Scan for the cell matching the given text and deliver its (X, Y) coordinate at center. 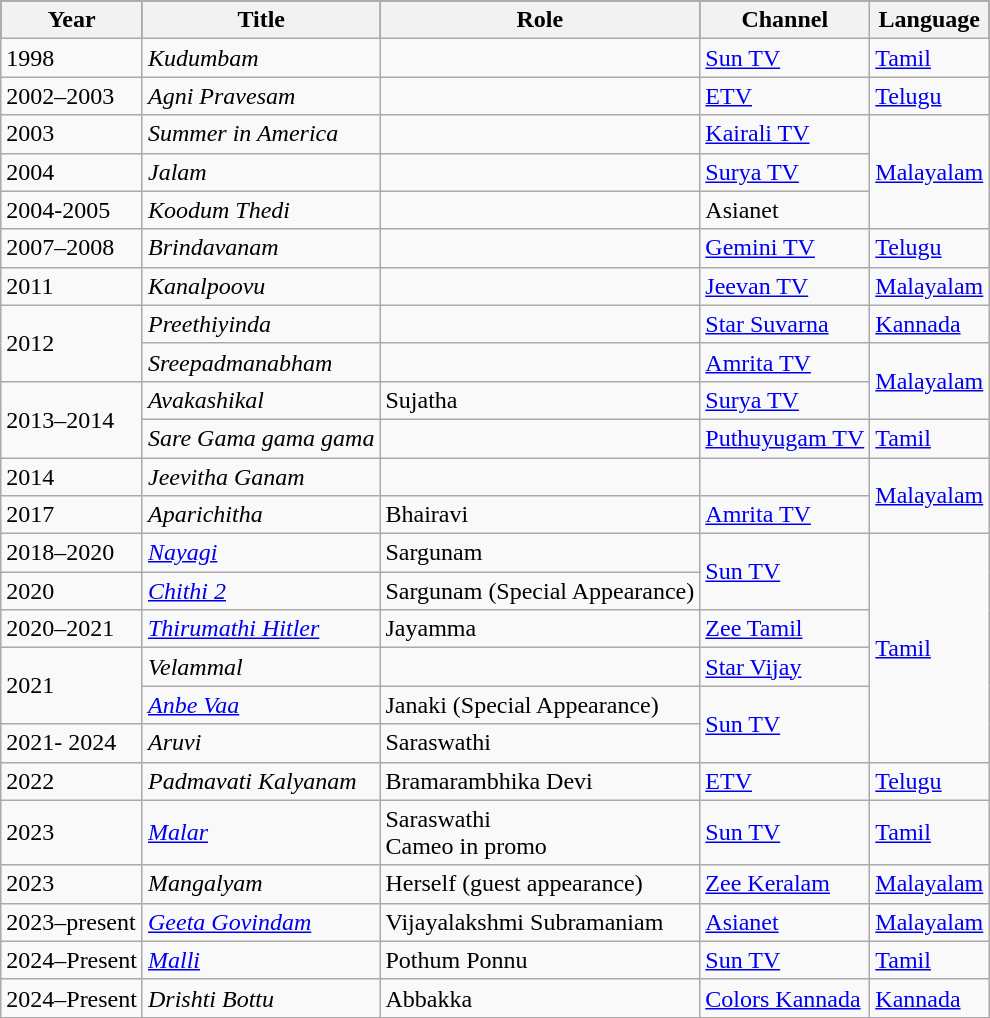
Summer in America (260, 134)
2011 (72, 286)
Agni Pravesam (260, 96)
2022 (72, 781)
2012 (72, 343)
Geeta Govindam (260, 922)
Sreepadmanabham (260, 362)
2002–2003 (72, 96)
Chithi 2 (260, 591)
Jayamma (540, 629)
Pothum Ponnu (540, 960)
Velammal (260, 667)
2003 (72, 134)
2020–2021 (72, 629)
Bramarambhika Devi (540, 781)
Malar (260, 832)
Kanalpoovu (260, 286)
Star Suvarna (785, 324)
2013–2014 (72, 419)
Jalam (260, 172)
Aparichitha (260, 515)
Kairali TV (785, 134)
Colors Kannada (785, 998)
2023–present (72, 922)
Aruvi (260, 743)
Zee Tamil (785, 629)
Sare Gama gama gama (260, 438)
Nayagi (260, 553)
2014 (72, 477)
Jeevitha Ganam (260, 477)
Saraswathi (540, 743)
Gemini TV (785, 248)
Title (260, 20)
Herself (guest appearance) (540, 884)
2018–2020 (72, 553)
Thirumathi Hitler (260, 629)
2021 (72, 686)
Brindavanam (260, 248)
Janaki (Special Appearance) (540, 705)
Year (72, 20)
Jeevan TV (785, 286)
2007–2008 (72, 248)
2020 (72, 591)
Sujatha (540, 400)
2021- 2024 (72, 743)
Zee Keralam (785, 884)
2004-2005 (72, 210)
Padmavati Kalyanam (260, 781)
Language (930, 20)
Vijayalakshmi Subramaniam (540, 922)
SaraswathiCameo in promo (540, 832)
Sargunam (Special Appearance) (540, 591)
Kudumbam (260, 58)
Channel (785, 20)
Avakashikal (260, 400)
Mangalyam (260, 884)
1998 (72, 58)
Role (540, 20)
Koodum Thedi (260, 210)
Anbe Vaa (260, 705)
Drishti Bottu (260, 998)
Bhairavi (540, 515)
2017 (72, 515)
2004 (72, 172)
Star Vijay (785, 667)
Abbakka (540, 998)
Malli (260, 960)
Preethiyinda (260, 324)
Sargunam (540, 553)
Puthuyugam TV (785, 438)
